For the text-containing cell, return its midpoint in (x, y) coordinate format. 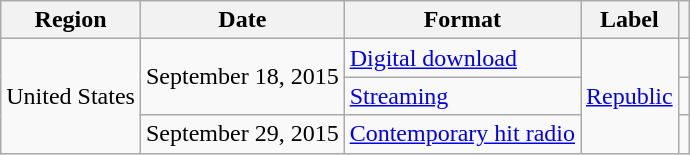
Format (462, 20)
September 29, 2015 (242, 134)
Region (71, 20)
Date (242, 20)
Label (629, 20)
Republic (629, 96)
United States (71, 96)
Digital download (462, 58)
September 18, 2015 (242, 77)
Streaming (462, 96)
Contemporary hit radio (462, 134)
